Find where the given text appears and provide that cell's center as [X, Y] coordinate. 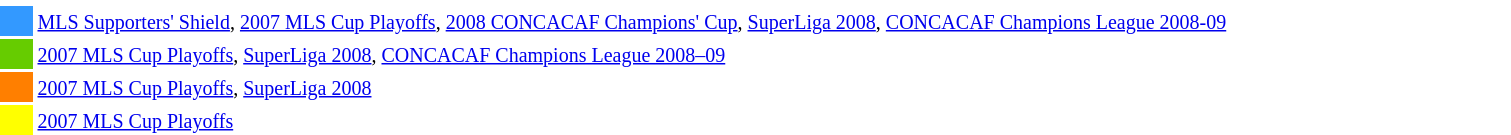
2007 MLS Cup Playoffs, SuperLiga 2008, CONCACAF Champions League 2008–09 [774, 54]
2007 MLS Cup Playoffs, SuperLiga 2008 [774, 87]
MLS Supporters' Shield, 2007 MLS Cup Playoffs, 2008 CONCACAF Champions' Cup, SuperLiga 2008, CONCACAF Champions League 2008-09 [774, 21]
2007 MLS Cup Playoffs [774, 120]
